Return the [x, y] coordinate for the center point of the cell that contains the specified text.  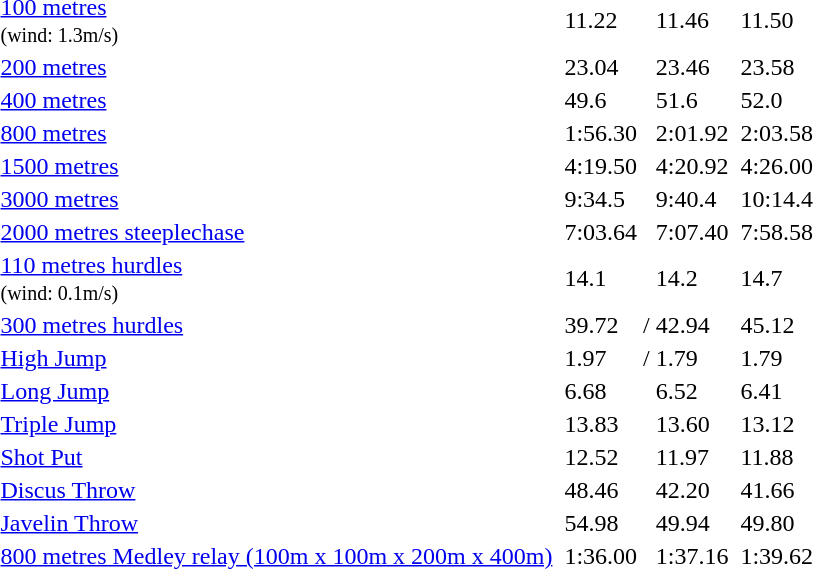
11.97 [692, 457]
14.2 [692, 278]
1.97 [601, 358]
9:34.5 [601, 199]
23.04 [601, 67]
9:40.4 [692, 199]
2:01.92 [692, 133]
7:03.64 [601, 232]
14.1 [601, 278]
49.6 [601, 100]
48.46 [601, 490]
1:56.30 [601, 133]
42.20 [692, 490]
4:19.50 [601, 166]
13.83 [601, 424]
51.6 [692, 100]
12.52 [601, 457]
6.52 [692, 391]
54.98 [601, 523]
39.72 [601, 325]
13.60 [692, 424]
23.46 [692, 67]
42.94 [692, 325]
49.94 [692, 523]
1.79 [692, 358]
4:20.92 [692, 166]
7:07.40 [692, 232]
6.68 [601, 391]
